Capture the cell that displays the provided text and extract its (x, y) central coordinate. 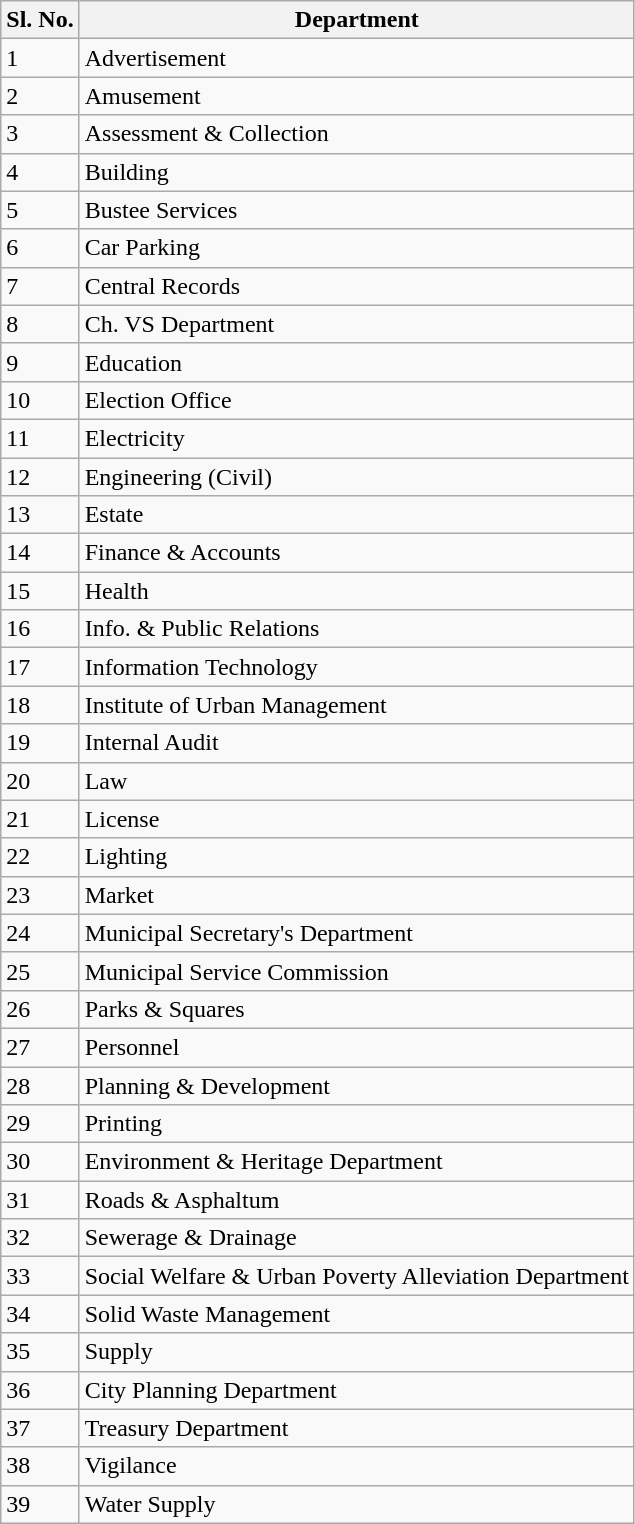
34 (40, 1314)
4 (40, 172)
35 (40, 1352)
Vigilance (356, 1466)
31 (40, 1200)
17 (40, 667)
2 (40, 96)
Education (356, 362)
Election Office (356, 400)
Sewerage & Drainage (356, 1238)
Market (356, 895)
7 (40, 286)
5 (40, 210)
Building (356, 172)
Amusement (356, 96)
13 (40, 515)
License (356, 819)
3 (40, 134)
1 (40, 58)
32 (40, 1238)
9 (40, 362)
Planning & Development (356, 1085)
18 (40, 705)
21 (40, 819)
29 (40, 1124)
Estate (356, 515)
Electricity (356, 438)
12 (40, 477)
37 (40, 1428)
Solid Waste Management (356, 1314)
Municipal Service Commission (356, 971)
Info. & Public Relations (356, 629)
Environment & Heritage Department (356, 1162)
Treasury Department (356, 1428)
38 (40, 1466)
Engineering (Civil) (356, 477)
City Planning Department (356, 1390)
27 (40, 1047)
Printing (356, 1124)
Lighting (356, 857)
11 (40, 438)
Advertisement (356, 58)
28 (40, 1085)
26 (40, 1009)
30 (40, 1162)
33 (40, 1276)
19 (40, 743)
16 (40, 629)
Internal Audit (356, 743)
Health (356, 591)
24 (40, 933)
Law (356, 781)
20 (40, 781)
25 (40, 971)
Personnel (356, 1047)
14 (40, 553)
Sl. No. (40, 20)
6 (40, 248)
Ch. VS Department (356, 324)
39 (40, 1504)
Department (356, 20)
8 (40, 324)
Roads & Asphaltum (356, 1200)
Information Technology (356, 667)
22 (40, 857)
10 (40, 400)
Municipal Secretary's Department (356, 933)
Supply (356, 1352)
23 (40, 895)
15 (40, 591)
Finance & Accounts (356, 553)
Central Records (356, 286)
Parks & Squares (356, 1009)
Water Supply (356, 1504)
Institute of Urban Management (356, 705)
Assessment & Collection (356, 134)
36 (40, 1390)
Social Welfare & Urban Poverty Alleviation Department (356, 1276)
Car Parking (356, 248)
Bustee Services (356, 210)
